From the cell containing the given text, extract its center point as (X, Y) coordinate. 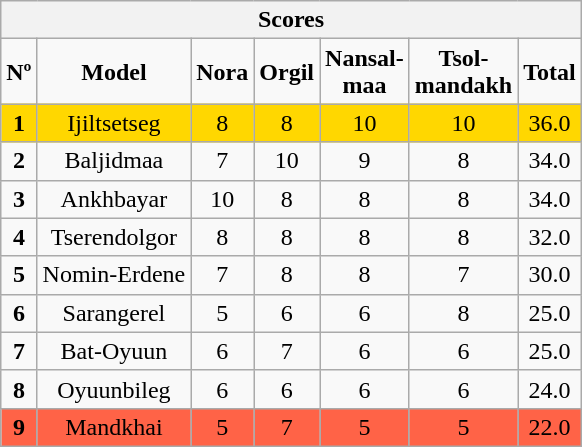
Baljidmaa (114, 161)
Tserendolgor (114, 237)
Model (114, 72)
Tsol-mandakh (463, 72)
2 (19, 161)
Orgil (287, 72)
Ijiltsetseg (114, 123)
Mandkhai (114, 427)
24.0 (550, 389)
Ankhbayar (114, 199)
36.0 (550, 123)
32.0 (550, 237)
Nomin-Erdene (114, 275)
Nº (19, 72)
22.0 (550, 427)
4 (19, 237)
Sarangerel (114, 313)
Total (550, 72)
Oyuunbileg (114, 389)
Bat-Oyuun (114, 351)
Nansal-maa (365, 72)
3 (19, 199)
Scores (291, 20)
30.0 (550, 275)
1 (19, 123)
Nora (222, 72)
